Capture the cell that displays the provided text and extract its (x, y) central coordinate. 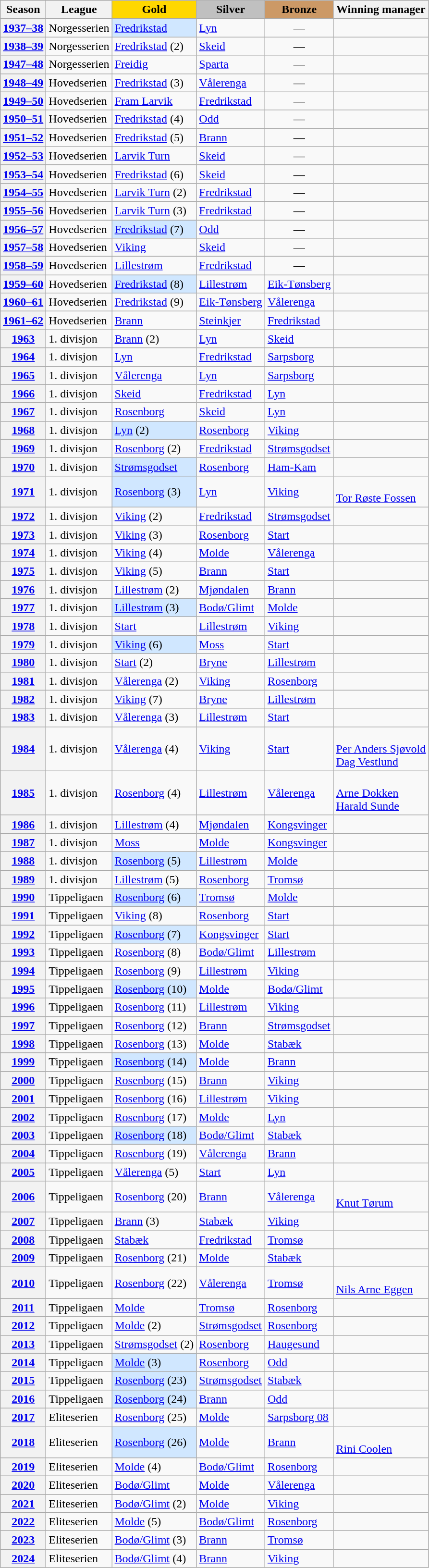
1999 (23, 1062)
Viking (8) (154, 916)
1948–49 (23, 83)
Larvik Turn (2) (154, 192)
1937–38 (23, 28)
Rosenborg (14) (154, 1062)
Larvik Turn (154, 156)
1955–56 (23, 210)
Fredrikstad (3) (154, 83)
Strømsgodset (2) (154, 1344)
Lyn (2) (154, 430)
1970 (23, 467)
Rosenborg (18) (154, 1135)
Rosenborg (7) (154, 934)
Molde (3) (154, 1362)
1965 (23, 375)
Fredrikstad (2) (154, 46)
1950–51 (23, 119)
1997 (23, 1025)
Fredrikstad (5) (154, 137)
2001 (23, 1099)
1963 (23, 339)
1967 (23, 412)
Season (23, 10)
Fredrikstad (8) (154, 284)
Fram Larvik (154, 101)
Lillestrøm (5) (154, 879)
1983 (23, 717)
1957–58 (23, 247)
1987 (23, 842)
2024 (23, 1558)
1986 (23, 824)
2006 (23, 1197)
1985 (23, 793)
Tor Røste Fossen (381, 491)
1981 (23, 681)
Rosenborg (12) (154, 1025)
Rosenborg (2) (154, 448)
2010 (23, 1283)
1995 (23, 989)
1988 (23, 861)
1960–61 (23, 302)
Rosenborg (5) (154, 861)
1991 (23, 916)
Viking (4) (154, 553)
1975 (23, 571)
2011 (23, 1308)
1973 (23, 535)
Rosenborg (8) (154, 952)
1971 (23, 491)
Viking (7) (154, 699)
1959–60 (23, 284)
Rosenborg (10) (154, 989)
1998 (23, 1044)
Haugesund (299, 1344)
2002 (23, 1117)
Brann (2) (154, 339)
Vålerenga (5) (154, 1172)
Rosenborg (9) (154, 971)
Vålerenga (2) (154, 681)
Start (2) (154, 663)
2007 (23, 1222)
2009 (23, 1258)
Larvik Turn (3) (154, 210)
Rosenborg (4) (154, 793)
Ham-Kam (299, 467)
2020 (23, 1485)
2003 (23, 1135)
Bodø/Glimt (2) (154, 1504)
1982 (23, 699)
Molde (5) (154, 1522)
Lillestrøm (3) (154, 608)
2019 (23, 1467)
Rosenborg (11) (154, 1007)
Rosenborg (3) (154, 491)
1964 (23, 357)
Brann (3) (154, 1222)
Rosenborg (17) (154, 1117)
Rosenborg (6) (154, 898)
1989 (23, 879)
League (79, 10)
Bronze (299, 10)
Rosenborg (19) (154, 1153)
1966 (23, 394)
Molde (2) (154, 1326)
Viking (3) (154, 535)
1961–62 (23, 321)
Viking (6) (154, 644)
Rini Coolen (381, 1442)
Rosenborg (25) (154, 1417)
1977 (23, 608)
2008 (23, 1240)
Rosenborg (13) (154, 1044)
1938–39 (23, 46)
1969 (23, 448)
1947–48 (23, 64)
Freidig (154, 64)
Vålerenga (4) (154, 749)
2022 (23, 1522)
Per Anders SjøvoldDag Vestlund (381, 749)
Sarpsborg 08 (299, 1417)
2005 (23, 1172)
Lillestrøm (2) (154, 590)
1972 (23, 516)
1949–50 (23, 101)
1958–59 (23, 266)
1978 (23, 626)
Rosenborg (20) (154, 1197)
Rosenborg (22) (154, 1283)
Sparta (231, 64)
Rosenborg (23) (154, 1381)
Viking (2) (154, 516)
Arne DokkenHarald Sunde (381, 793)
1968 (23, 430)
2017 (23, 1417)
2023 (23, 1540)
2013 (23, 1344)
2018 (23, 1442)
Fredrikstad (4) (154, 119)
Rosenborg (21) (154, 1258)
2014 (23, 1362)
1976 (23, 590)
2000 (23, 1080)
Knut Tørum (381, 1197)
1956–57 (23, 229)
Gold (154, 10)
Winning manager (381, 10)
1980 (23, 663)
Fredrikstad (6) (154, 174)
2021 (23, 1504)
1951–52 (23, 137)
Fredrikstad (7) (154, 229)
Lillestrøm (4) (154, 824)
Molde (4) (154, 1467)
2015 (23, 1381)
1954–55 (23, 192)
1974 (23, 553)
1993 (23, 952)
Rosenborg (24) (154, 1399)
1953–54 (23, 174)
1992 (23, 934)
1984 (23, 749)
2004 (23, 1153)
1952–53 (23, 156)
Silver (231, 10)
Steinkjer (231, 321)
Rosenborg (16) (154, 1099)
2012 (23, 1326)
Vålerenga (3) (154, 717)
1979 (23, 644)
Nils Arne Eggen (381, 1283)
Viking (5) (154, 571)
Rosenborg (26) (154, 1442)
1996 (23, 1007)
1994 (23, 971)
Bodø/Glimt (3) (154, 1540)
Rosenborg (15) (154, 1080)
1990 (23, 898)
Fredrikstad (9) (154, 302)
Bodø/Glimt (4) (154, 1558)
2016 (23, 1399)
